Identify which cell holds the provided text, then report its (X, Y) central coordinate. 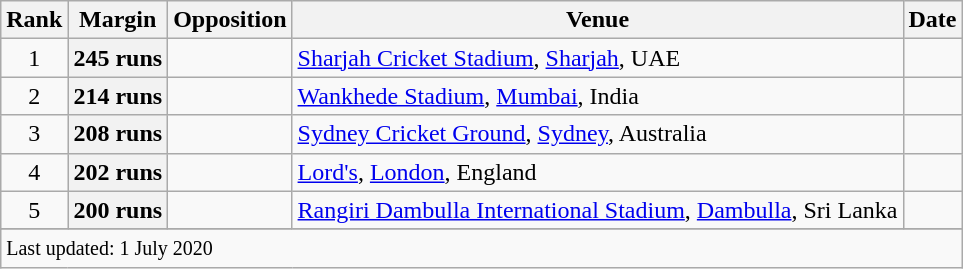
245 runs (118, 58)
4 (34, 172)
Date (932, 20)
Margin (118, 20)
Opposition (230, 20)
Wankhede Stadium, Mumbai, India (598, 96)
3 (34, 134)
Sydney Cricket Ground, Sydney, Australia (598, 134)
214 runs (118, 96)
Lord's, London, England (598, 172)
Venue (598, 20)
Rank (34, 20)
202 runs (118, 172)
208 runs (118, 134)
Last updated: 1 July 2020 (482, 248)
5 (34, 210)
200 runs (118, 210)
1 (34, 58)
2 (34, 96)
Sharjah Cricket Stadium, Sharjah, UAE (598, 58)
Rangiri Dambulla International Stadium, Dambulla, Sri Lanka (598, 210)
